Capture the cell that displays the provided text and extract its [x, y] central coordinate. 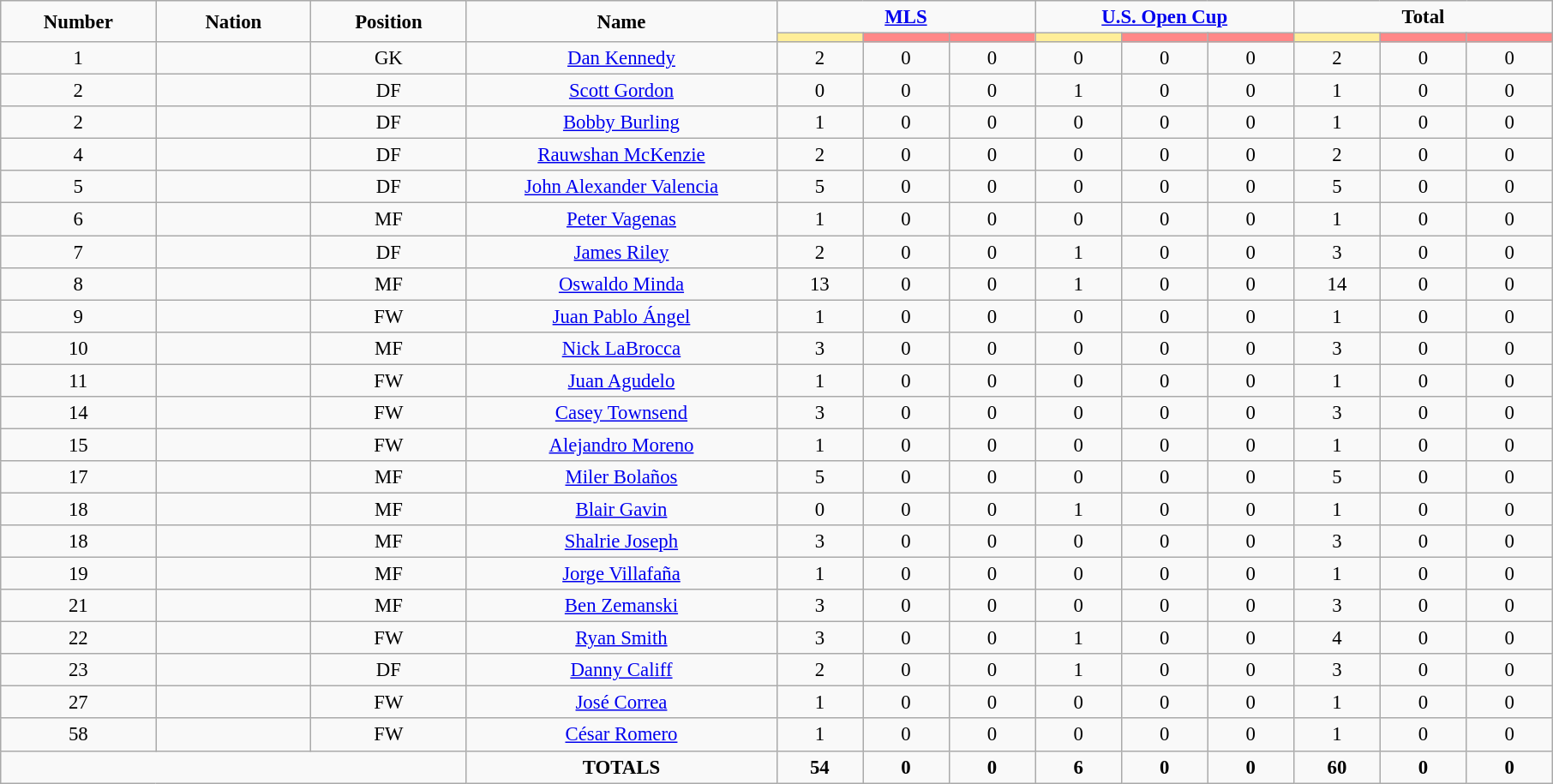
9 [79, 316]
17 [79, 477]
Peter Vagenas [621, 219]
TOTALS [621, 767]
MLS [906, 17]
23 [79, 670]
U.S. Open Cup [1165, 17]
José Correa [621, 703]
8 [79, 284]
Shalrie Joseph [621, 542]
60 [1337, 767]
11 [79, 380]
GK [389, 58]
54 [819, 767]
Dan Kennedy [621, 58]
10 [79, 348]
Miler Bolaños [621, 477]
Bobby Burling [621, 123]
27 [79, 703]
Casey Townsend [621, 413]
22 [79, 638]
7 [79, 252]
Danny Califf [621, 670]
58 [79, 735]
Juan Pablo Ángel [621, 316]
Nation [233, 21]
21 [79, 606]
Rauwshan McKenzie [621, 155]
Blair Gavin [621, 509]
John Alexander Valencia [621, 188]
Scott Gordon [621, 91]
Alejandro Moreno [621, 445]
13 [819, 284]
Oswaldo Minda [621, 284]
Total [1424, 17]
Position [389, 21]
Ben Zemanski [621, 606]
Jorge Villafaña [621, 574]
Ryan Smith [621, 638]
Nick LaBrocca [621, 348]
19 [79, 574]
Number [79, 21]
Name [621, 21]
James Riley [621, 252]
César Romero [621, 735]
15 [79, 445]
Juan Agudelo [621, 380]
